For the text-containing cell, return its midpoint in [x, y] coordinate format. 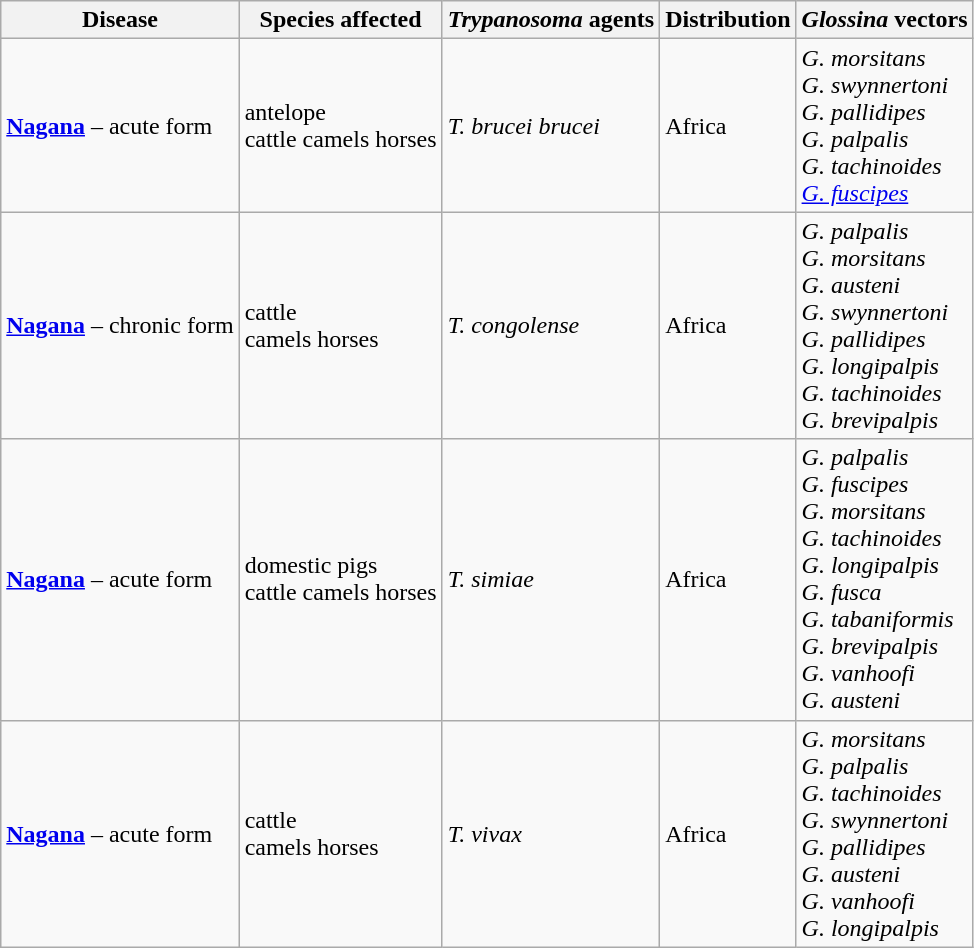
Distribution [728, 20]
domestic pigscattle camels horses [340, 580]
G. palpalisG. morsitansG. austeniG. swynnertoniG. pallidipesG. longipalpisG. tachinoidesG. brevipalpis [884, 326]
antelopecattle camels horses [340, 126]
G. palpalisG. fuscipesG. morsitansG. tachinoidesG. longipalpisG. fuscaG. tabaniformisG. brevipalpisG. vanhoofiG. austeni [884, 580]
T. vivax [551, 834]
Trypanosoma agents [551, 20]
T. congolense [551, 326]
Glossina vectors [884, 20]
Nagana – chronic form [120, 326]
T. brucei brucei [551, 126]
Species affected [340, 20]
G. morsitansG. swynnertoniG. pallidipesG. palpalisG. tachinoidesG. fuscipes [884, 126]
Disease [120, 20]
G. morsitansG. palpalisG. tachinoidesG. swynnertoniG. pallidipesG. austeniG. vanhoofiG. longipalpis [884, 834]
T. simiae [551, 580]
